Provide the [X, Y] coordinate of the cell's center where the given text is located.  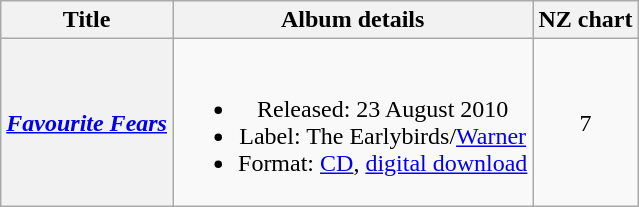
Title [87, 20]
Favourite Fears [87, 122]
NZ chart [586, 20]
Released: 23 August 2010Label: The Earlybirds/WarnerFormat: CD, digital download [352, 122]
7 [586, 122]
Album details [352, 20]
